From the cell containing the given text, extract its center point as (X, Y) coordinate. 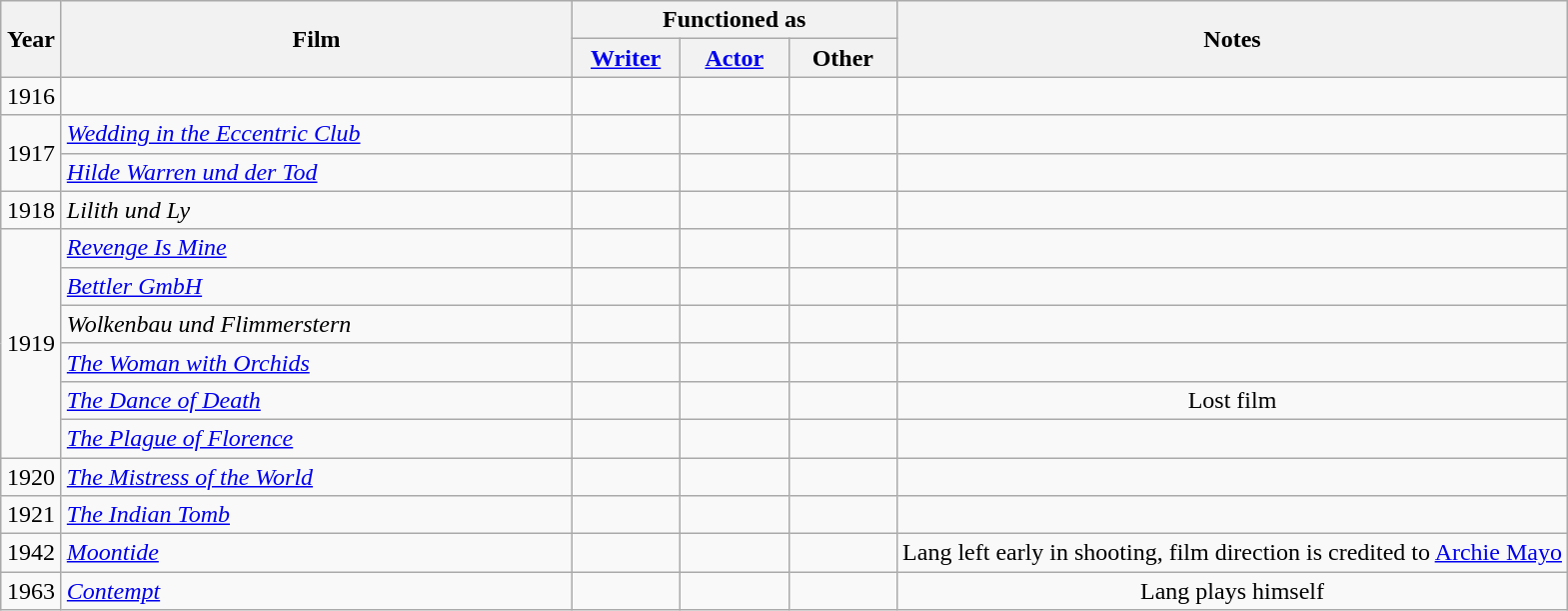
The Indian Tomb (316, 515)
Film (316, 39)
1917 (32, 153)
1918 (32, 210)
Lang plays himself (1233, 591)
1916 (32, 96)
Moontide (316, 553)
Revenge Is Mine (316, 248)
Hilde Warren und der Tod (316, 172)
Bettler GmbH (316, 286)
Lost film (1233, 400)
Lang left early in shooting, film direction is credited to Archie Mayo (1233, 553)
The Plague of Florence (316, 438)
Functioned as (735, 20)
Lilith und Ly (316, 210)
1942 (32, 553)
1919 (32, 343)
Year (32, 39)
The Dance of Death (316, 400)
Wolkenbau und Flimmerstern (316, 324)
Notes (1233, 39)
1920 (32, 477)
Actor (734, 58)
Writer (626, 58)
Other (843, 58)
Contempt (316, 591)
1963 (32, 591)
The Woman with Orchids (316, 362)
1921 (32, 515)
Wedding in the Eccentric Club (316, 134)
The Mistress of the World (316, 477)
